Locate the cell with the specified text and output its (X, Y) center coordinate. 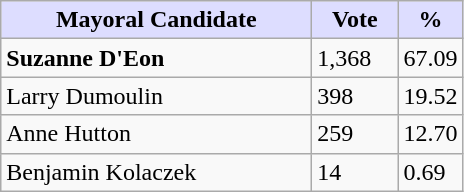
67.09 (430, 58)
14 (355, 172)
0.69 (430, 172)
Vote (355, 20)
Mayoral Candidate (156, 20)
259 (355, 134)
398 (355, 96)
Benjamin Kolaczek (156, 172)
Larry Dumoulin (156, 96)
1,368 (355, 58)
Anne Hutton (156, 134)
19.52 (430, 96)
12.70 (430, 134)
Suzanne D'Eon (156, 58)
% (430, 20)
